Identify which cell holds the provided text, then report its (x, y) central coordinate. 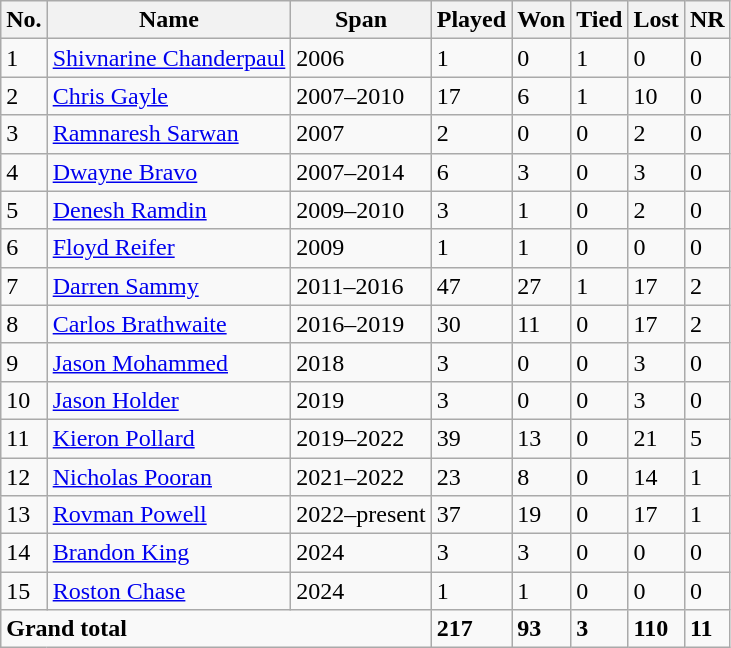
2009 (361, 248)
Floyd Reifer (169, 248)
27 (542, 286)
30 (471, 324)
217 (471, 629)
Grand total (216, 629)
2009–2010 (361, 210)
2018 (361, 362)
110 (656, 629)
2011–2016 (361, 286)
Kieron Pollard (169, 438)
Span (361, 20)
4 (24, 172)
Rovman Powell (169, 515)
2006 (361, 58)
37 (471, 515)
2007–2010 (361, 96)
47 (471, 286)
Jason Holder (169, 400)
Darren Sammy (169, 286)
15 (24, 591)
7 (24, 286)
Name (169, 20)
Dwayne Bravo (169, 172)
Ramnaresh Sarwan (169, 134)
Lost (656, 20)
Jason Mohammed (169, 362)
2019 (361, 400)
23 (471, 477)
Nicholas Pooran (169, 477)
Tied (600, 20)
19 (542, 515)
Shivnarine Chanderpaul (169, 58)
2022–present (361, 515)
Brandon King (169, 553)
Chris Gayle (169, 96)
2016–2019 (361, 324)
12 (24, 477)
Played (471, 20)
21 (656, 438)
Carlos Brathwaite (169, 324)
Roston Chase (169, 591)
NR (707, 20)
93 (542, 629)
No. (24, 20)
Won (542, 20)
2007 (361, 134)
Denesh Ramdin (169, 210)
39 (471, 438)
2007–2014 (361, 172)
9 (24, 362)
2019–2022 (361, 438)
2021–2022 (361, 477)
